Find where the given text appears and provide that cell's center as [X, Y] coordinate. 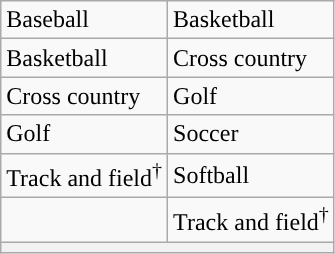
Softball [252, 176]
Baseball [84, 20]
Soccer [252, 134]
